Search for the cell housing the specified text and yield its [x, y] center coordinate. 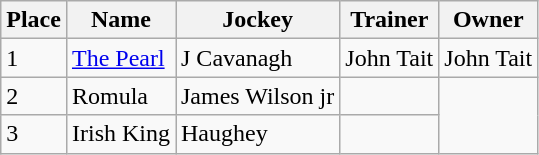
Romula [120, 96]
James Wilson jr [258, 96]
J Cavanagh [258, 58]
Place [34, 20]
Trainer [390, 20]
Irish King [120, 134]
3 [34, 134]
The Pearl [120, 58]
Owner [488, 20]
Name [120, 20]
2 [34, 96]
Haughey [258, 134]
1 [34, 58]
Jockey [258, 20]
